Output the [X, Y] coordinate of the center of the cell containing the given text.  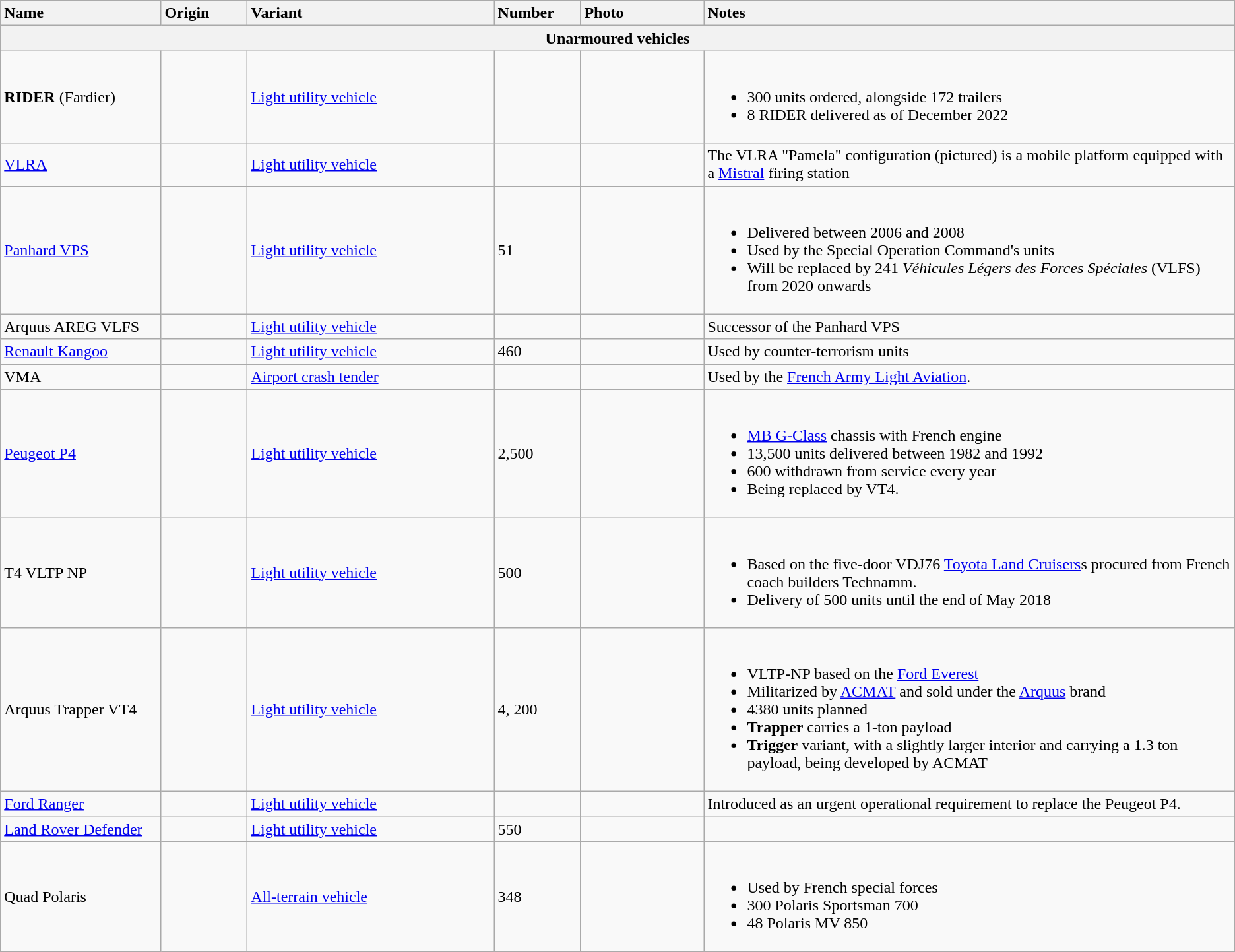
Panhard VPS [80, 250]
Land Rover Defender [80, 829]
RIDER (Fardier) [80, 97]
Arquus Trapper VT4 [80, 709]
Peugeot P4 [80, 453]
Used by the French Army Light Aviation. [969, 377]
Used by French special forces300 Polaris Sportsman 70048 Polaris MV 850 [969, 897]
T4 VLTP NP [80, 573]
Used by counter-terrorism units [969, 352]
Successor of the Panhard VPS [969, 327]
500 [537, 573]
Arquus AREG VLFS [80, 327]
Ford Ranger [80, 804]
Based on the five-door VDJ76 Toyota Land Cruiserss procured from French coach builders Technamm.Delivery of 500 units until the end of May 2018 [969, 573]
Photo [643, 13]
Variant [371, 13]
Number [537, 13]
MB G-Class chassis with French engine13,500 units delivered between 1982 and 1992600 withdrawn from service every yearBeing replaced by VT4. [969, 453]
Renault Kangoo [80, 352]
Notes [969, 13]
Unarmoured vehicles [617, 38]
2,500 [537, 453]
460 [537, 352]
550 [537, 829]
Airport crash tender [371, 377]
Quad Polaris [80, 897]
300 units ordered, alongside 172 trailers8 RIDER delivered as of December 2022 [969, 97]
51 [537, 250]
Origin [205, 13]
Introduced as an urgent operational requirement to replace the Peugeot P4. [969, 804]
348 [537, 897]
4, 200 [537, 709]
Name [80, 13]
The VLRA "Pamela" configuration (pictured) is a mobile platform equipped with a Mistral firing station [969, 165]
VMA [80, 377]
VLRA [80, 165]
All-terrain vehicle [371, 897]
